Locate the cell with the specified text and output its (X, Y) center coordinate. 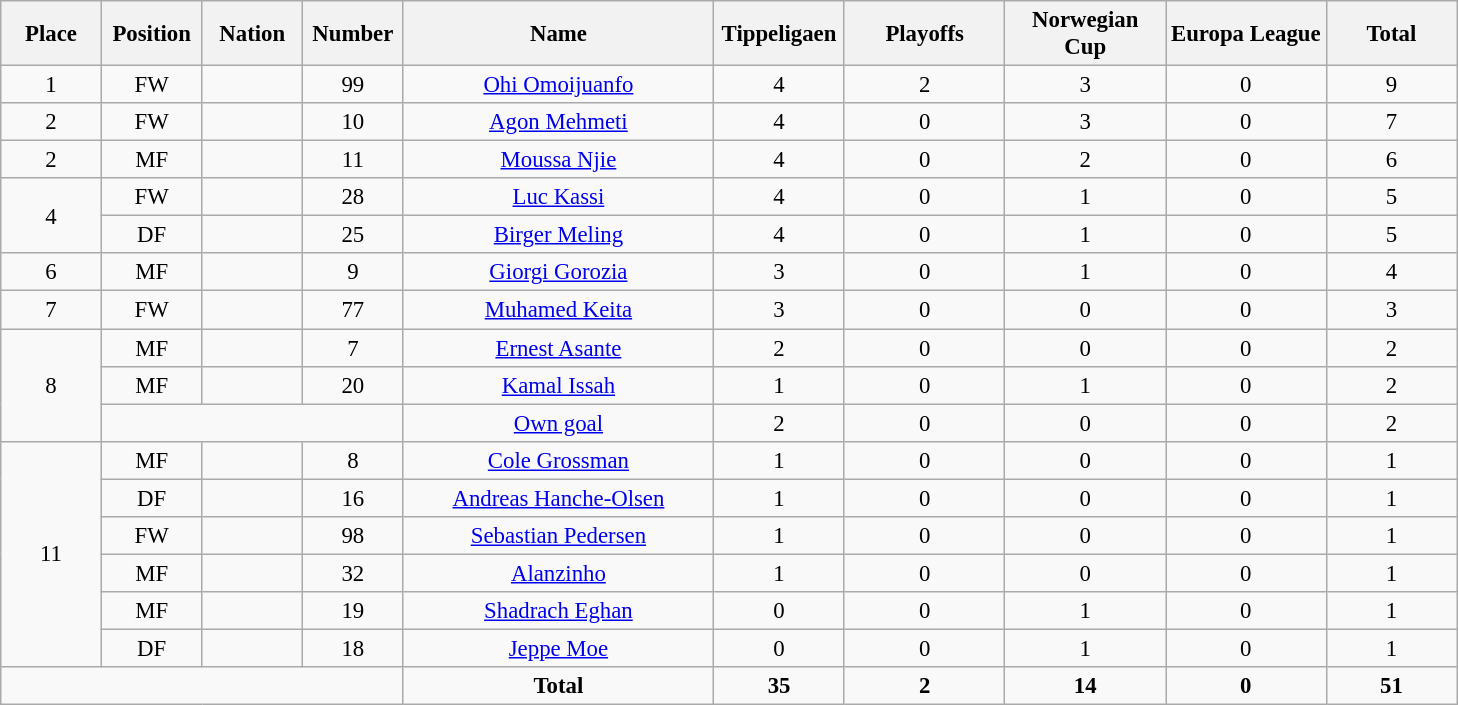
Ernest Asante (558, 348)
Position (152, 34)
Jeppe Moe (558, 648)
Alanzinho (558, 573)
Sebastian Pedersen (558, 536)
Luc Kassi (558, 197)
98 (354, 536)
Kamal Issah (558, 385)
51 (1392, 686)
Giorgi Gorozia (558, 273)
Shadrach Eghan (558, 611)
Tippeligaen (780, 34)
Andreas Hanche-Olsen (558, 498)
14 (1086, 686)
35 (780, 686)
28 (354, 197)
Agon Mehmeti (558, 122)
Norwegian Cup (1086, 34)
Birger Meling (558, 235)
Number (354, 34)
19 (354, 611)
Cole Grossman (558, 460)
Ohi Omoijuanfo (558, 85)
Muhamed Keita (558, 310)
99 (354, 85)
16 (354, 498)
Moussa Njie (558, 160)
77 (354, 310)
Europa League (1246, 34)
20 (354, 385)
25 (354, 235)
Name (558, 34)
Own goal (558, 423)
32 (354, 573)
10 (354, 122)
Playoffs (924, 34)
Place (52, 34)
18 (354, 648)
Nation (252, 34)
